Return (X, Y) of the center of cell containing provided text 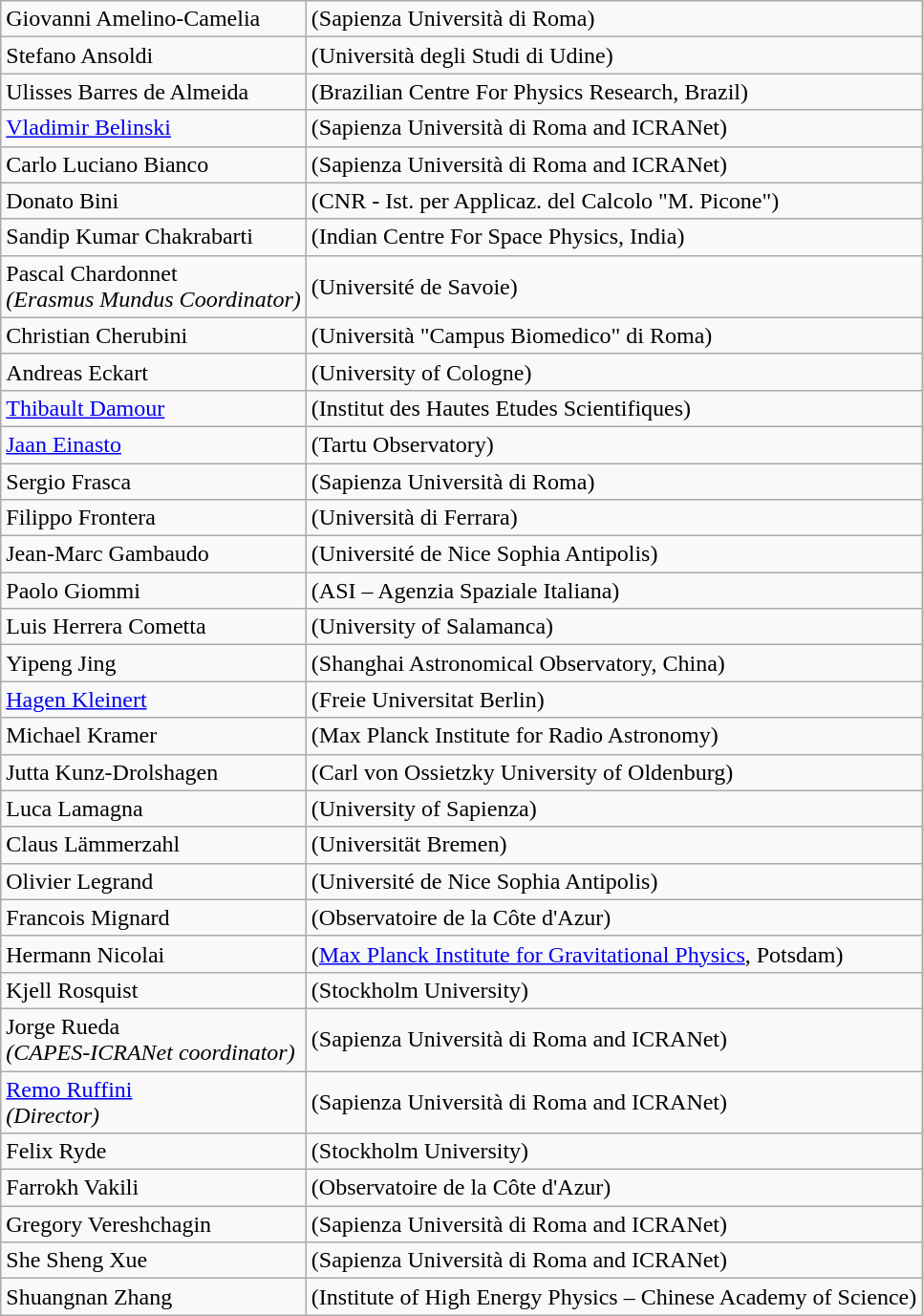
Jorge Rueda(CAPES-ICRANet coordinator) (154, 1040)
(ASI – Agenzia Spaziale Italiana) (613, 591)
(Shanghai Astronomical Observatory, China) (613, 663)
(Max Planck Institute for Gravitational Physics, Potsdam) (613, 954)
Yipeng Jing (154, 663)
Hermann Nicolai (154, 954)
(Università degli Studi di Udine) (613, 55)
(Max Planck Institute for Radio Astronomy) (613, 736)
Jutta Kunz-Drolshagen (154, 772)
Filippo Frontera (154, 518)
Francois Mignard (154, 917)
Michael Kramer (154, 736)
Jean-Marc Gambaudo (154, 554)
Shuangnan Zhang (154, 1297)
(University of Salamanca) (613, 627)
(CNR - Ist. per Applicaz. del Calcolo "M. Picone") (613, 201)
(Università di Ferrara) (613, 518)
(Institute of High Energy Physics – Chinese Academy of Science) (613, 1297)
Ulisses Barres de Almeida (154, 92)
Hagen Kleinert (154, 700)
Luca Lamagna (154, 809)
Sergio Frasca (154, 481)
Carlo Luciano Bianco (154, 164)
Gregory Vereshchagin (154, 1224)
She Sheng Xue (154, 1261)
(Université de Savoie) (613, 287)
(University of Cologne) (613, 372)
Claus Lämmerzahl (154, 845)
Andreas Eckart (154, 372)
Thibault Damour (154, 408)
Remo Ruffini(Director) (154, 1101)
(Università "Campus Biomedico" di Roma) (613, 335)
(Institut des Hautes Etudes Scientifiques) (613, 408)
(Freie Universitat Berlin) (613, 700)
(Indian Centre For Space Physics, India) (613, 237)
Christian Cherubini (154, 335)
Pascal Chardonnet(Erasmus Mundus Coordinator) (154, 287)
Sandip Kumar Chakrabarti (154, 237)
(Universität Bremen) (613, 845)
Stefano Ansoldi (154, 55)
(Tartu Observatory) (613, 444)
Jaan Einasto (154, 444)
(Brazilian Centre For Physics Research, Brazil) (613, 92)
Giovanni Amelino-Camelia (154, 19)
Luis Herrera Cometta (154, 627)
Felix Ryde (154, 1152)
Kjell Rosquist (154, 990)
Vladimir Belinski (154, 128)
Farrokh Vakili (154, 1188)
Olivier Legrand (154, 881)
(University of Sapienza) (613, 809)
(Carl von Ossietzky University of Oldenburg) (613, 772)
Paolo Giommi (154, 591)
Donato Bini (154, 201)
